Return the [x, y] coordinate for the center point of the cell that contains the specified text.  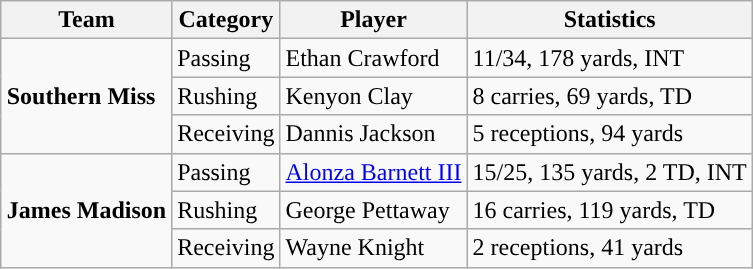
Category [226, 20]
11/34, 178 yards, INT [610, 58]
15/25, 135 yards, 2 TD, INT [610, 172]
James Madison [86, 210]
Wayne Knight [374, 248]
Ethan Crawford [374, 58]
8 carries, 69 yards, TD [610, 96]
Alonza Barnett III [374, 172]
Statistics [610, 20]
Player [374, 20]
Kenyon Clay [374, 96]
16 carries, 119 yards, TD [610, 210]
Southern Miss [86, 96]
2 receptions, 41 yards [610, 248]
George Pettaway [374, 210]
Team [86, 20]
Dannis Jackson [374, 134]
5 receptions, 94 yards [610, 134]
